For the text-containing cell, return its midpoint in (x, y) coordinate format. 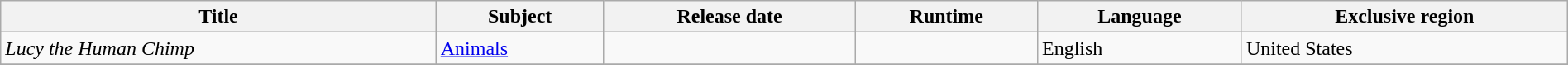
Language (1140, 17)
United States (1404, 48)
Animals (519, 48)
Title (218, 17)
English (1140, 48)
Subject (519, 17)
Runtime (946, 17)
Exclusive region (1404, 17)
Lucy the Human Chimp (218, 48)
Release date (729, 17)
